Pinpoint the cell where the given text exists, returning its [X, Y] midpoint coordinate. 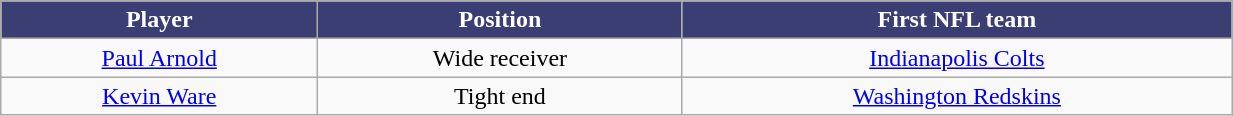
First NFL team [957, 20]
Tight end [500, 96]
Position [500, 20]
Kevin Ware [160, 96]
Paul Arnold [160, 58]
Player [160, 20]
Wide receiver [500, 58]
Indianapolis Colts [957, 58]
Washington Redskins [957, 96]
